Return the [x, y] coordinate for the center point of the cell that contains the specified text.  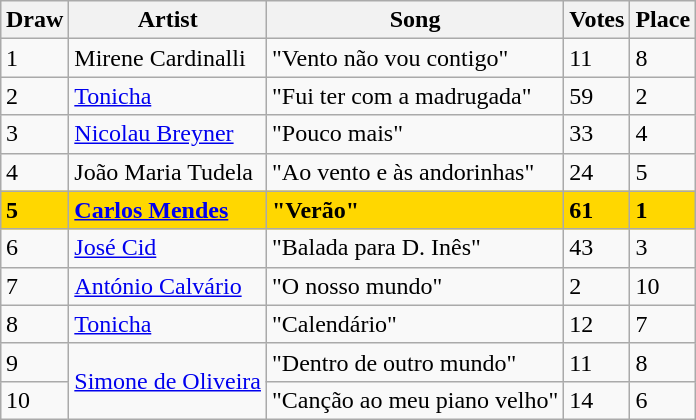
"Calendário" [414, 324]
61 [597, 210]
12 [597, 324]
Draw [34, 20]
"Fui ter com a madrugada" [414, 96]
Votes [597, 20]
14 [597, 400]
33 [597, 134]
"Pouco mais" [414, 134]
Artist [168, 20]
43 [597, 248]
"Canção ao meu piano velho" [414, 400]
"Verão" [414, 210]
António Calvário [168, 286]
Carlos Mendes [168, 210]
"Balada para D. Inês" [414, 248]
59 [597, 96]
"O nosso mundo" [414, 286]
9 [34, 362]
José Cid [168, 248]
Song [414, 20]
João Maria Tudela [168, 172]
"Dentro de outro mundo" [414, 362]
"Ao vento e às andorinhas" [414, 172]
Place [663, 20]
24 [597, 172]
Mirene Cardinalli [168, 58]
"Vento não vou contigo" [414, 58]
Simone de Oliveira [168, 381]
Nicolau Breyner [168, 134]
